Return the (x, y) coordinate for the center point of the cell that contains the specified text.  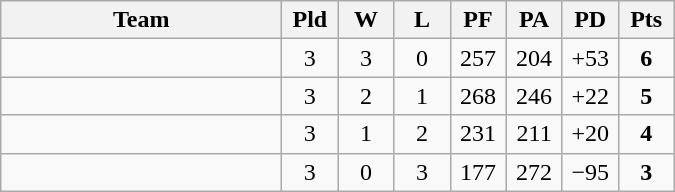
231 (478, 134)
W (366, 20)
204 (534, 58)
4 (646, 134)
Team (142, 20)
268 (478, 96)
L (422, 20)
246 (534, 96)
5 (646, 96)
211 (534, 134)
177 (478, 172)
−95 (590, 172)
Pld (310, 20)
+22 (590, 96)
Pts (646, 20)
257 (478, 58)
272 (534, 172)
+53 (590, 58)
+20 (590, 134)
6 (646, 58)
PF (478, 20)
PA (534, 20)
PD (590, 20)
